Output the [x, y] coordinate of the center of the cell containing the given text.  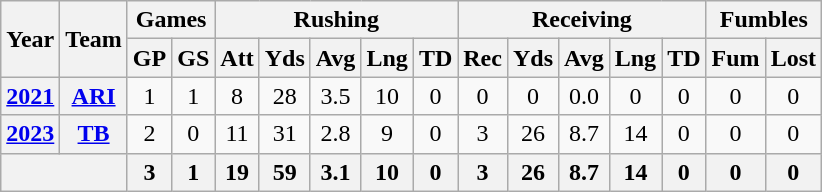
11 [237, 134]
2.8 [336, 134]
8 [237, 96]
31 [284, 134]
Att [237, 58]
GP [149, 58]
Rec [483, 58]
Lost [793, 58]
Rushing [336, 20]
Year [30, 39]
2023 [30, 134]
0.0 [584, 96]
28 [284, 96]
3.5 [336, 96]
Games [170, 20]
19 [237, 172]
Receiving [582, 20]
59 [284, 172]
9 [387, 134]
ARI [94, 96]
2021 [30, 96]
GS [194, 58]
TB [94, 134]
3.1 [336, 172]
Fumbles [764, 20]
Team [94, 39]
Fum [736, 58]
2 [149, 134]
